Identify which cell holds the provided text, then report its [x, y] central coordinate. 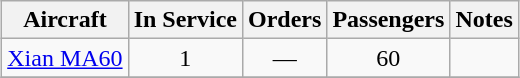
Passengers [388, 20]
In Service [185, 20]
Xian MA60 [65, 58]
Aircraft [65, 20]
Notes [484, 20]
1 [185, 58]
60 [388, 58]
Orders [284, 20]
— [284, 58]
